Search for the cell housing the specified text and yield its (x, y) center coordinate. 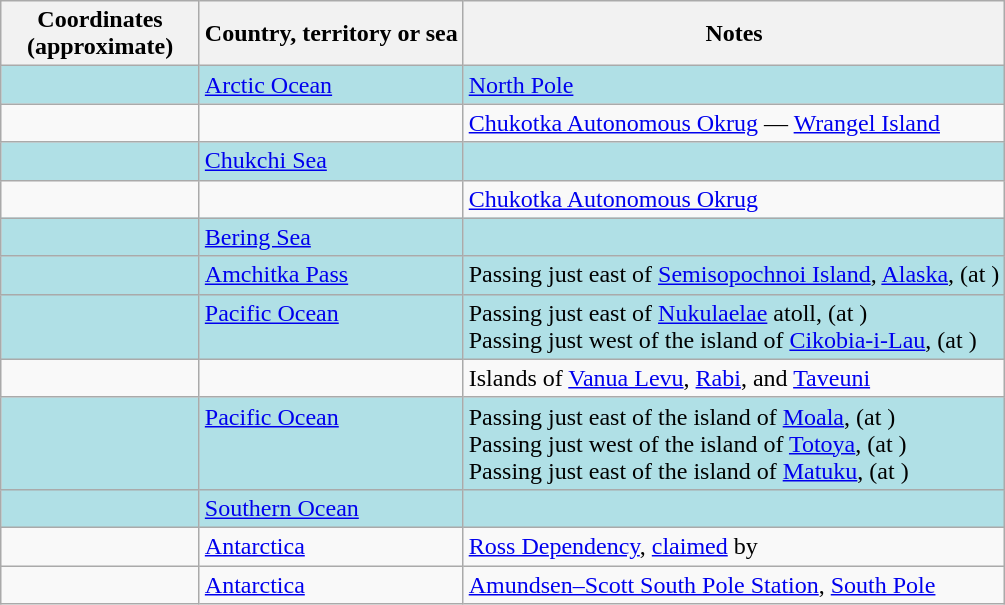
Amchitka Pass (331, 275)
Bering Sea (331, 237)
Passing just east of Semisopochnoi Island, Alaska, (at ) (734, 275)
Passing just east of the island of Moala, (at ) Passing just west of the island of Totoya, (at ) Passing just east of the island of Matuku, (at ) (734, 443)
Southern Ocean (331, 508)
Country, territory or sea (331, 34)
Chukchi Sea (331, 161)
Arctic Ocean (331, 85)
Islands of Vanua Levu, Rabi, and Taveuni (734, 378)
North Pole (734, 85)
Coordinates(approximate) (100, 34)
Chukotka Autonomous Okrug — Wrangel Island (734, 123)
Amundsen–Scott South Pole Station, South Pole (734, 585)
Passing just east of Nukulaelae atoll, (at ) Passing just west of the island of Cikobia-i-Lau, (at ) (734, 326)
Ross Dependency, claimed by (734, 546)
Chukotka Autonomous Okrug (734, 199)
Notes (734, 34)
